Extract the (X, Y) coordinate from the center of the cell holding the provided text.  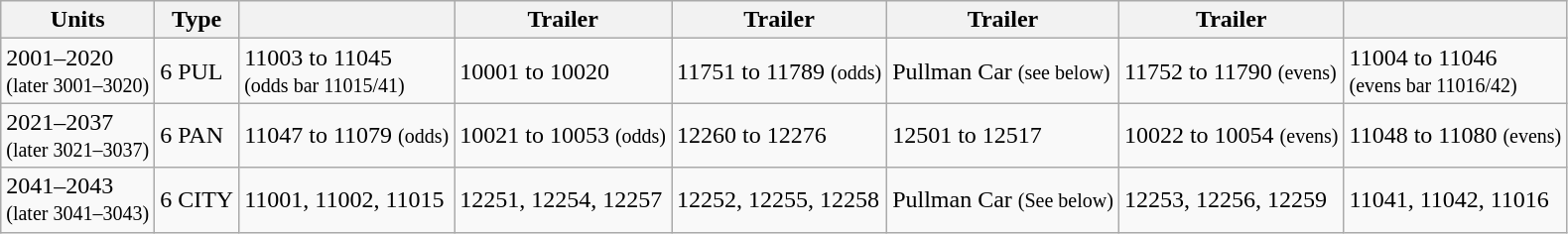
2001–2020(later 3001–3020) (77, 71)
11751 to 11789 (odds) (780, 71)
11048 to 11080 (evens) (1455, 135)
6 CITY (196, 200)
2041–2043(later 3041–3043) (77, 200)
10022 to 10054 (evens) (1231, 135)
12260 to 12276 (780, 135)
11001, 11002, 11015 (347, 200)
Pullman Car (see below) (1003, 71)
6 PAN (196, 135)
11004 to 11046(evens bar 11016/42) (1455, 71)
12501 to 12517 (1003, 135)
11752 to 11790 (evens) (1231, 71)
10001 to 10020 (564, 71)
11041, 11042, 11016 (1455, 200)
Type (196, 20)
10021 to 10053 (odds) (564, 135)
11047 to 11079 (odds) (347, 135)
6 PUL (196, 71)
11003 to 11045(odds bar 11015/41) (347, 71)
Pullman Car (See below) (1003, 200)
2021–2037(later 3021–3037) (77, 135)
Units (77, 20)
12251, 12254, 12257 (564, 200)
12252, 12255, 12258 (780, 200)
12253, 12256, 12259 (1231, 200)
